Return the (X, Y) coordinate for the center point of the cell that contains the specified text.  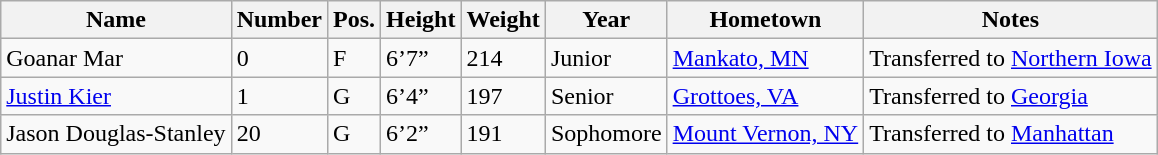
Mount Vernon, NY (766, 134)
Number (279, 20)
Mankato, MN (766, 58)
6’7” (421, 58)
Senior (606, 96)
Goanar Mar (116, 58)
191 (503, 134)
F (354, 58)
197 (503, 96)
6’2” (421, 134)
Transferred to Manhattan (1010, 134)
Transferred to Northern Iowa (1010, 58)
Name (116, 20)
214 (503, 58)
Jason Douglas-Stanley (116, 134)
Height (421, 20)
Grottoes, VA (766, 96)
Sophomore (606, 134)
Weight (503, 20)
Transferred to Georgia (1010, 96)
1 (279, 96)
0 (279, 58)
6’4” (421, 96)
Junior (606, 58)
Notes (1010, 20)
Justin Kier (116, 96)
20 (279, 134)
Year (606, 20)
Pos. (354, 20)
Hometown (766, 20)
